Provide the [x, y] coordinate of the cell's center where the given text is located.  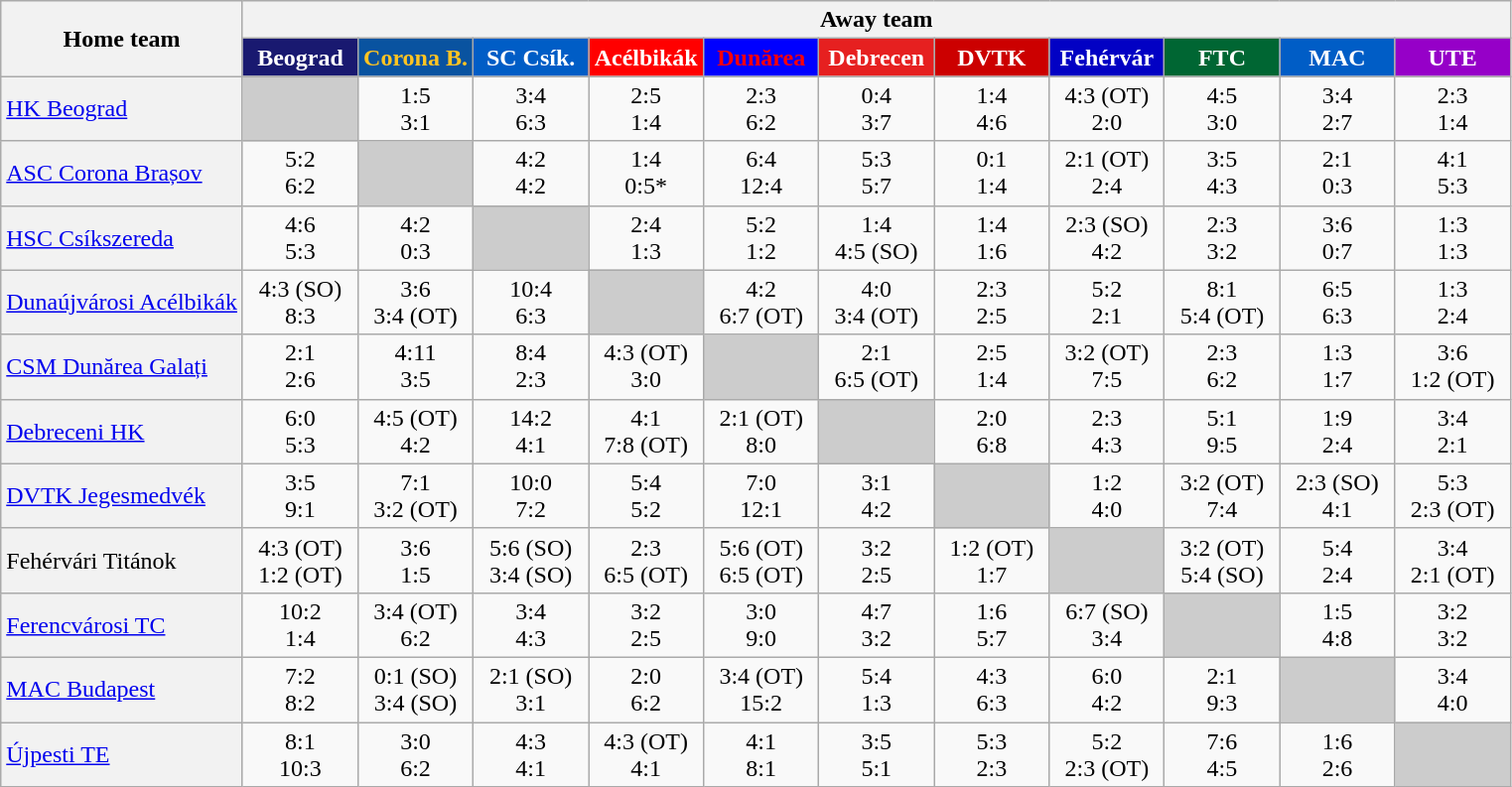
4:3 (OT) 4:1 [646, 754]
4:1 8:1 [761, 754]
4:3 (OT) 1:2 (OT) [300, 560]
2:1 (OT) 8:0 [761, 431]
1:3 1:7 [1337, 367]
4:3 4:1 [531, 754]
3:4 2:7 [1337, 109]
CSM Dunărea Galați [122, 367]
3:5 9:1 [300, 496]
Dunaújvárosi Acélbikák [122, 302]
5:2 2:3 (OT) [1107, 754]
Debreceni HK [122, 431]
2:3 (SO) 4:1 [1337, 496]
3:2 (OT) 5:4 (SO) [1222, 560]
0:1 1:4 [992, 173]
2:1 9:3 [1222, 689]
5:2 6:2 [300, 173]
Ferencvárosi TC [122, 625]
UTE [1452, 58]
MAC Budapest [122, 689]
3:5 5:1 [877, 754]
3:4 6:3 [531, 109]
4:3 (SO) 8:3 [300, 302]
4:2 6:7 (OT) [761, 302]
3:0 9:0 [761, 625]
3:4 2:1 [1452, 431]
3:4 4:3 [531, 625]
1:9 2:4 [1337, 431]
Újpesti TE [122, 754]
Dunărea [761, 58]
0:4 3:7 [877, 109]
2:3 6:5 (OT) [646, 560]
5:6 (SO) 3:4 (SO) [531, 560]
2:0 6:8 [992, 431]
6:4 12:4 [761, 173]
1:3 1:3 [1452, 238]
Corona B. [415, 58]
1:5 4:8 [1337, 625]
3:2 (OT) 7:5 [1107, 367]
3:6 0:7 [1337, 238]
5:3 2:3 [992, 754]
8:1 5:4 (OT) [1222, 302]
4:3 6:3 [992, 689]
Acélbikák [646, 58]
4:7 3:2 [877, 625]
2:1 (OT) 2:4 [1107, 173]
5:2 2:1 [1107, 302]
5:4 5:2 [646, 496]
Fehérvár [1107, 58]
ASC Corona Brașov [122, 173]
1:6 5:7 [992, 625]
3:4 (OT) 6:2 [415, 625]
6:5 6:3 [1337, 302]
2:1 6:5 (OT) [877, 367]
2:3 1:4 [1452, 109]
0:1 (SO) 3:4 (SO) [415, 689]
5:4 1:3 [877, 689]
HK Beograd [122, 109]
2:1 (SO) 3:1 [531, 689]
8:4 2:3 [531, 367]
1:4 1:6 [992, 238]
Debrecen [877, 58]
10:2 1:4 [300, 625]
MAC [1337, 58]
14:2 4:1 [531, 431]
5:3 5:7 [877, 173]
10:4 6:3 [531, 302]
3:6 1:5 [415, 560]
Beograd [300, 58]
3:5 4:3 [1222, 173]
5:3 2:3 (OT) [1452, 496]
1:5 3:1 [415, 109]
DVTK [992, 58]
2:3 4:3 [1107, 431]
1:2 4:0 [1107, 496]
7:6 4:5 [1222, 754]
SC Csík. [531, 58]
3:6 3:4 (OT) [415, 302]
Home team [122, 39]
8:1 10:3 [300, 754]
7:2 8:2 [300, 689]
2:1 0:3 [1337, 173]
HSC Csíkszereda [122, 238]
4:2 4:2 [531, 173]
1:4 0:5* [646, 173]
4:11 3:5 [415, 367]
4:2 0:3 [415, 238]
3:6 1:2 (OT) [1452, 367]
3:2 (OT) 7:4 [1222, 496]
6:7 (SO) 3:4 [1107, 625]
4:1 5:3 [1452, 173]
4:1 7:8 (OT) [646, 431]
1:6 2:6 [1337, 754]
6:0 4:2 [1107, 689]
7:0 12:1 [761, 496]
2:4 1:3 [646, 238]
4:6 5:3 [300, 238]
5:2 1:2 [761, 238]
1:3 2:4 [1452, 302]
2:3 (SO) 4:2 [1107, 238]
4:3 (OT) 3:0 [646, 367]
3:1 4:2 [877, 496]
3:0 6:2 [415, 754]
10:0 7:2 [531, 496]
4:0 3:4 (OT) [877, 302]
2:1 2:6 [300, 367]
6:0 5:3 [300, 431]
1:4 4:6 [992, 109]
7:1 3:2 (OT) [415, 496]
Away team [876, 20]
2:3 2:5 [992, 302]
3:2 3:2 [1452, 625]
4:3 (OT) 2:0 [1107, 109]
5:1 9:5 [1222, 431]
3:4 2:1 (OT) [1452, 560]
2:3 3:2 [1222, 238]
3:4 (OT) 15:2 [761, 689]
1:4 4:5 (SO) [877, 238]
4:5 3:0 [1222, 109]
5:4 2:4 [1337, 560]
3:4 4:0 [1452, 689]
4:5 (OT) 4:2 [415, 431]
FTC [1222, 58]
1:2 (OT) 1:7 [992, 560]
5:6 (OT) 6:5 (OT) [761, 560]
Fehérvári Titánok [122, 560]
2:0 6:2 [646, 689]
DVTK Jegesmedvék [122, 496]
